Extract the [X, Y] coordinate from the center of the cell holding the provided text.  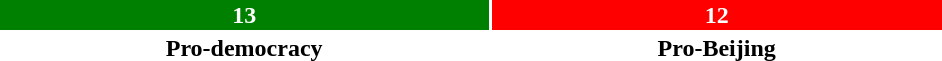
13 [244, 15]
12 [716, 15]
